Find where the given text appears and provide that cell's center as (X, Y) coordinate. 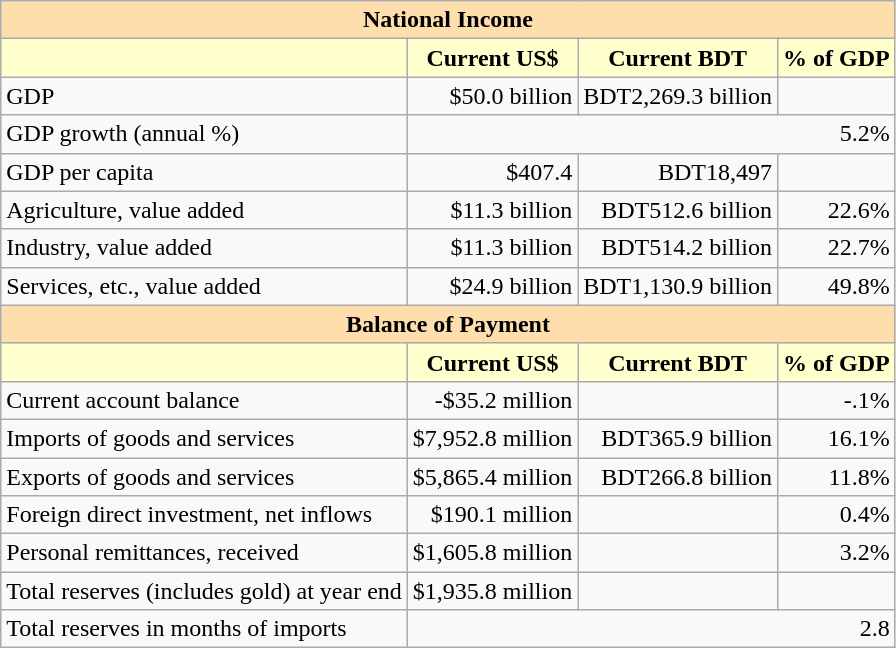
$5,865.4 million (492, 477)
GDP growth (annual %) (204, 134)
Services, etc., value added (204, 286)
Agriculture, value added (204, 210)
BDT512.6 billion (678, 210)
Industry, value added (204, 248)
BDT365.9 billion (678, 438)
$7,952.8 million (492, 438)
Exports of goods and services (204, 477)
Personal remittances, received (204, 553)
$24.9 billion (492, 286)
BDT514.2 billion (678, 248)
$1,935.8 million (492, 591)
BDT1,130.9 billion (678, 286)
-$35.2 million (492, 400)
$50.0 billion (492, 96)
BDT18,497 (678, 172)
22.6% (836, 210)
16.1% (836, 438)
5.2% (651, 134)
$407.4 (492, 172)
49.8% (836, 286)
Balance of Payment (448, 324)
GDP per capita (204, 172)
Total reserves (includes gold) at year end (204, 591)
22.7% (836, 248)
$190.1 million (492, 515)
$1,605.8 million (492, 553)
BDT2,269.3 billion (678, 96)
Foreign direct investment, net inflows (204, 515)
BDT266.8 billion (678, 477)
0.4% (836, 515)
Total reserves in months of imports (204, 629)
Current account balance (204, 400)
Imports of goods and services (204, 438)
11.8% (836, 477)
2.8 (651, 629)
GDP (204, 96)
3.2% (836, 553)
National Income (448, 20)
-.1% (836, 400)
